Identify which cell holds the provided text, then report its (x, y) central coordinate. 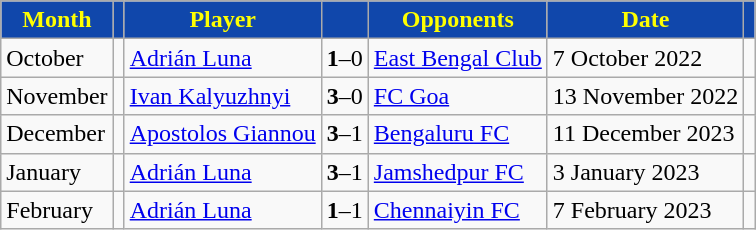
Chennaiyin FC (458, 210)
Bengaluru FC (458, 134)
Player (222, 20)
Date (645, 20)
7 October 2022 (645, 58)
February (57, 210)
January (57, 172)
Opponents (458, 20)
Jamshedpur FC (458, 172)
October (57, 58)
December (57, 134)
7 February 2023 (645, 210)
FC Goa (458, 96)
1–1 (344, 210)
Ivan Kalyuzhnyi (222, 96)
3–0 (344, 96)
Month (57, 20)
November (57, 96)
East Bengal Club (458, 58)
13 November 2022 (645, 96)
Apostolos Giannou (222, 134)
11 December 2023 (645, 134)
3 January 2023 (645, 172)
1–0 (344, 58)
